Determine the (X, Y) coordinate at the center of the cell enclosing the given text.  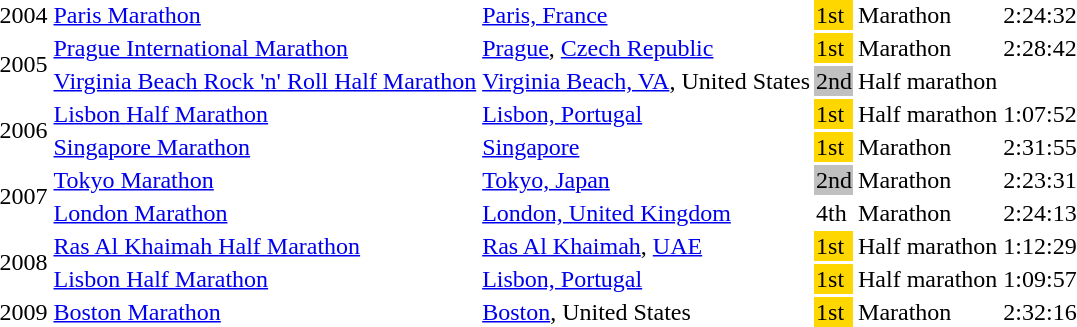
Ras Al Khaimah, UAE (646, 246)
Boston, United States (646, 312)
Paris Marathon (265, 15)
London, United Kingdom (646, 213)
Prague, Czech Republic (646, 48)
Boston Marathon (265, 312)
Singapore Marathon (265, 147)
Singapore (646, 147)
Ras Al Khaimah Half Marathon (265, 246)
Tokyo Marathon (265, 180)
Paris, France (646, 15)
Virginia Beach Rock 'n' Roll Half Marathon (265, 81)
London Marathon (265, 213)
4th (834, 213)
Tokyo, Japan (646, 180)
Prague International Marathon (265, 48)
Virginia Beach, VA, United States (646, 81)
